Return the (X, Y) coordinate for the center point of the cell that contains the specified text.  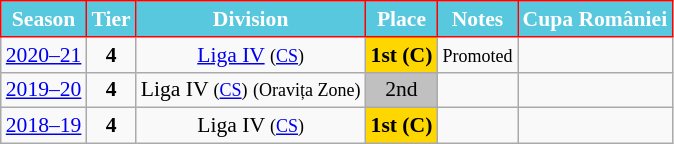
Season (44, 19)
Tier (110, 19)
Division (251, 19)
Promoted (477, 55)
Cupa României (596, 19)
2nd (402, 90)
Liga IV (CS) (Oravița Zone) (251, 90)
Notes (477, 19)
2020–21 (44, 55)
2018–19 (44, 126)
2019–20 (44, 90)
Place (402, 19)
